Pinpoint the cell where the given text exists, returning its [X, Y] midpoint coordinate. 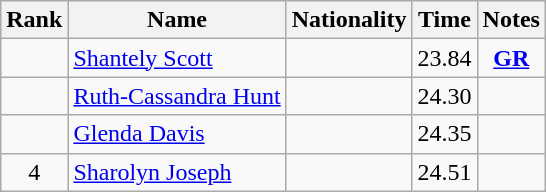
Notes [511, 20]
Glenda Davis [177, 134]
Ruth-Cassandra Hunt [177, 96]
4 [34, 172]
Time [444, 20]
Sharolyn Joseph [177, 172]
Nationality [349, 20]
24.51 [444, 172]
24.30 [444, 96]
Shantely Scott [177, 58]
Rank [34, 20]
GR [511, 58]
Name [177, 20]
24.35 [444, 134]
23.84 [444, 58]
